Search for the cell housing the specified text and yield its [X, Y] center coordinate. 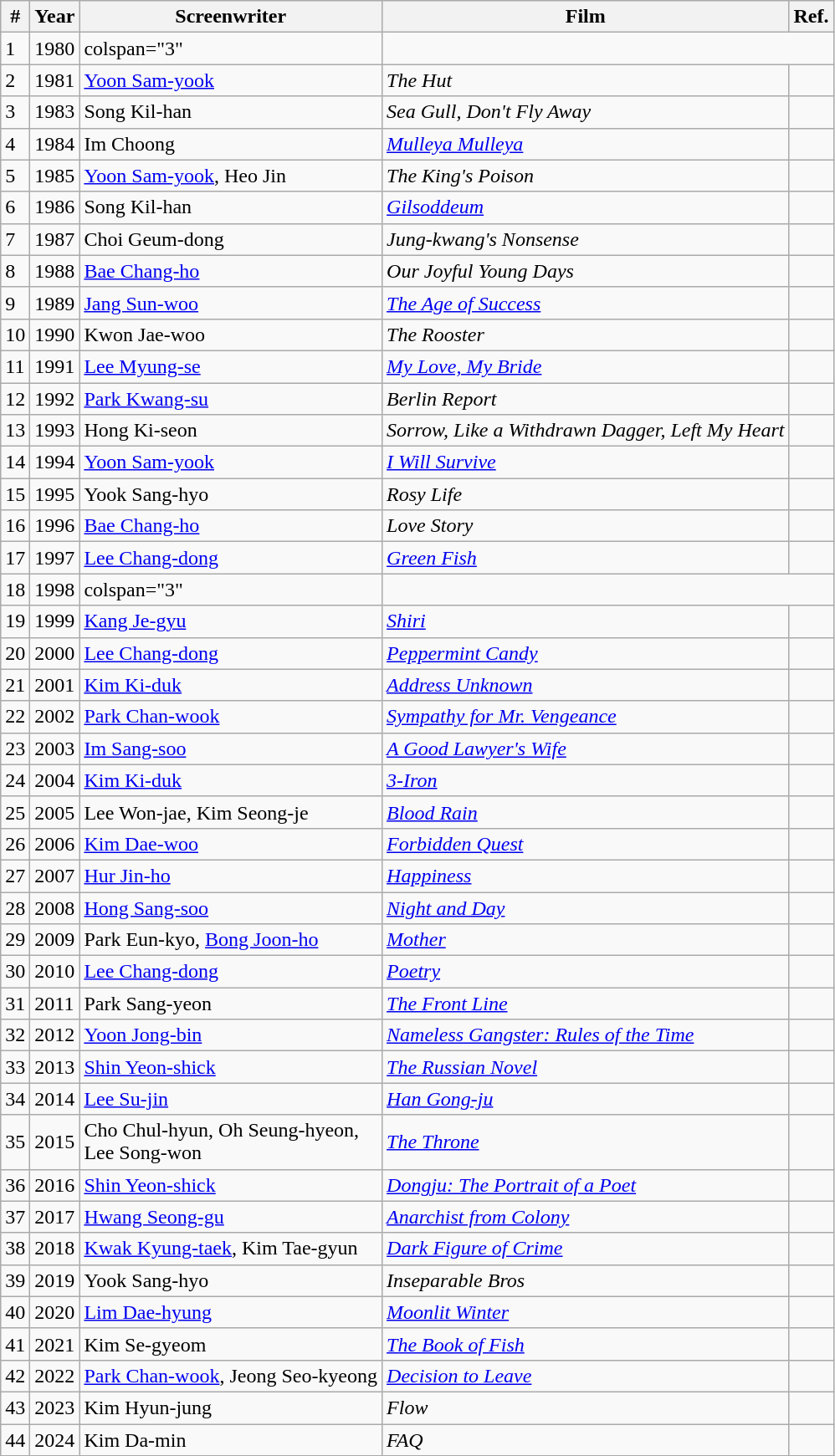
1995 [55, 494]
Film [586, 17]
Screenwriter [231, 17]
44 [15, 1439]
Kwon Jae-woo [231, 335]
The Hut [586, 80]
Moonlit Winter [586, 1312]
2005 [55, 812]
Lee Won-jae, Kim Seong-je [231, 812]
FAQ [586, 1439]
Im Choong [231, 144]
Ref. [812, 17]
Park Chan-wook [231, 717]
Lee Myung-se [231, 366]
2014 [55, 1099]
The Russian Novel [586, 1067]
3 [15, 112]
Shiri [586, 621]
1989 [55, 303]
20 [15, 653]
Yoon Jong-bin [231, 1035]
26 [15, 844]
1990 [55, 335]
Mulleya Mulleya [586, 144]
Berlin Report [586, 399]
Sea Gull, Don't Fly Away [586, 112]
1996 [55, 526]
2012 [55, 1035]
2001 [55, 685]
Night and Day [586, 907]
12 [15, 399]
1981 [55, 80]
35 [15, 1142]
Hwang Seong-gu [231, 1217]
1984 [55, 144]
2007 [55, 876]
Anarchist from Colony [586, 1217]
1991 [55, 366]
Kim Se-gyeom [231, 1344]
2021 [55, 1344]
2017 [55, 1217]
13 [15, 431]
Forbidden Quest [586, 844]
2006 [55, 844]
Kang Je-gyu [231, 621]
Sympathy for Mr. Vengeance [586, 717]
8 [15, 271]
6 [15, 207]
Peppermint Candy [586, 653]
1 [15, 49]
Park Sang-yeon [231, 1004]
1980 [55, 49]
14 [15, 462]
39 [15, 1280]
Happiness [586, 876]
16 [15, 526]
Park Chan-wook, Jeong Seo-kyeong [231, 1376]
11 [15, 366]
1992 [55, 399]
2019 [55, 1280]
17 [15, 558]
Green Fish [586, 558]
Flow [586, 1407]
Love Story [586, 526]
Year [55, 17]
I Will Survive [586, 462]
38 [15, 1249]
Kwak Kyung-taek, Kim Tae-gyun [231, 1249]
1998 [55, 590]
Dongju: The Portrait of a Poet [586, 1185]
40 [15, 1312]
27 [15, 876]
2 [15, 80]
21 [15, 685]
5 [15, 176]
2018 [55, 1249]
1986 [55, 207]
Our Joyful Young Days [586, 271]
2010 [55, 972]
Hong Ki-seon [231, 431]
34 [15, 1099]
3-Iron [586, 780]
Hong Sang-soo [231, 907]
Mother [586, 940]
Jang Sun-woo [231, 303]
Hur Jin-ho [231, 876]
Lee Su-jin [231, 1099]
Decision to Leave [586, 1376]
2008 [55, 907]
Cho Chul-hyun, Oh Seung-hyeon, Lee Song-won [231, 1142]
# [15, 17]
1994 [55, 462]
23 [15, 748]
Gilsoddeum [586, 207]
24 [15, 780]
41 [15, 1344]
19 [15, 621]
2011 [55, 1004]
25 [15, 812]
Blood Rain [586, 812]
2015 [55, 1142]
The Front Line [586, 1004]
Lim Dae-hyung [231, 1312]
Dark Figure of Crime [586, 1249]
Kim Dae-woo [231, 844]
1997 [55, 558]
2020 [55, 1312]
36 [15, 1185]
1987 [55, 239]
1983 [55, 112]
43 [15, 1407]
The Rooster [586, 335]
Inseparable Bros [586, 1280]
9 [15, 303]
My Love, My Bride [586, 366]
31 [15, 1004]
1985 [55, 176]
2013 [55, 1067]
Nameless Gangster: Rules of the Time [586, 1035]
Address Unknown [586, 685]
Park Kwang-su [231, 399]
The King's Poison [586, 176]
Sorrow, Like a Withdrawn Dagger, Left My Heart [586, 431]
1988 [55, 271]
Jung-kwang's Nonsense [586, 239]
2002 [55, 717]
The Throne [586, 1142]
2024 [55, 1439]
42 [15, 1376]
4 [15, 144]
A Good Lawyer's Wife [586, 748]
Kim Da-min [231, 1439]
Han Gong-ju [586, 1099]
Kim Hyun-jung [231, 1407]
18 [15, 590]
28 [15, 907]
32 [15, 1035]
The Age of Success [586, 303]
Poetry [586, 972]
2004 [55, 780]
2000 [55, 653]
7 [15, 239]
Park Eun-kyo, Bong Joon-ho [231, 940]
37 [15, 1217]
Im Sang-soo [231, 748]
2009 [55, 940]
29 [15, 940]
2023 [55, 1407]
2003 [55, 748]
10 [15, 335]
Choi Geum-dong [231, 239]
30 [15, 972]
Rosy Life [586, 494]
2016 [55, 1185]
22 [15, 717]
33 [15, 1067]
15 [15, 494]
The Book of Fish [586, 1344]
1993 [55, 431]
1999 [55, 621]
2022 [55, 1376]
Yoon Sam-yook, Heo Jin [231, 176]
